Detect which cell encompasses the target text, then output its (X, Y) center coordinate. 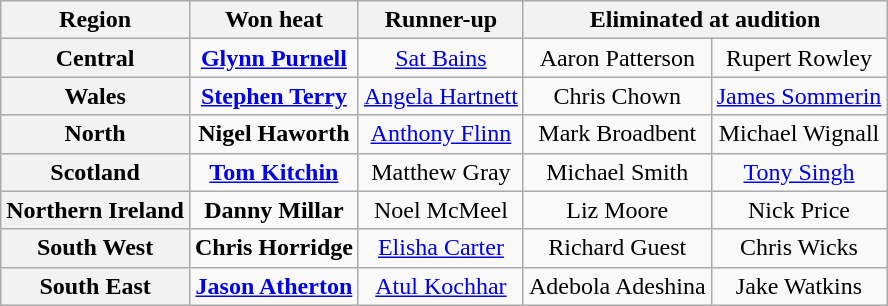
Wales (96, 96)
Stephen Terry (274, 96)
Scotland (96, 172)
Michael Wignall (799, 134)
Danny Millar (274, 210)
Central (96, 58)
Sat Bains (440, 58)
Atul Kochhar (440, 286)
Chris Chown (617, 96)
Mark Broadbent (617, 134)
Northern Ireland (96, 210)
Won heat (274, 20)
Noel McMeel (440, 210)
North (96, 134)
Anthony Flinn (440, 134)
Chris Wicks (799, 248)
South East (96, 286)
Angela Hartnett (440, 96)
Runner-up (440, 20)
Adebola Adeshina (617, 286)
Nick Price (799, 210)
Elisha Carter (440, 248)
Aaron Patterson (617, 58)
Tony Singh (799, 172)
Tom Kitchin (274, 172)
Matthew Gray (440, 172)
South West (96, 248)
Glynn Purnell (274, 58)
Eliminated at audition (704, 20)
Jason Atherton (274, 286)
Chris Horridge (274, 248)
Liz Moore (617, 210)
James Sommerin (799, 96)
Michael Smith (617, 172)
Region (96, 20)
Richard Guest (617, 248)
Nigel Haworth (274, 134)
Rupert Rowley (799, 58)
Jake Watkins (799, 286)
